Return [X, Y] of the center of cell containing provided text 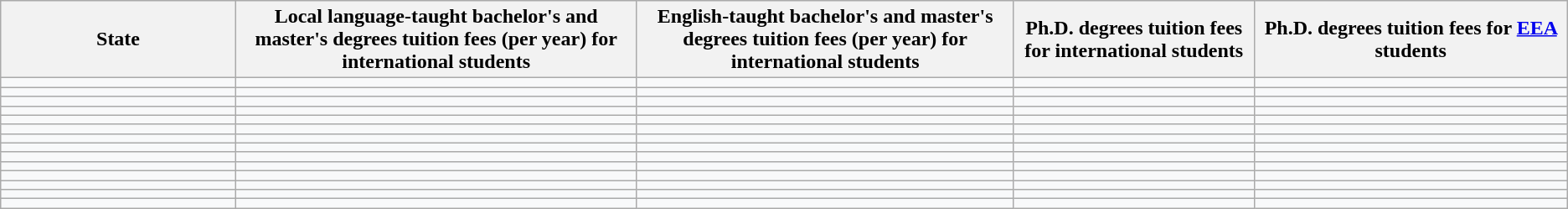
Local language-taught bachelor's and master's degrees tuition fees (per year) for international students [436, 39]
State [119, 39]
Ph.D. degrees tuition fees for EEA students [1411, 39]
Ph.D. degrees tuition fees for international students [1134, 39]
English-taught bachelor's and master's degrees tuition fees (per year) for international students [825, 39]
